Scan for the cell matching the given text and deliver its [x, y] coordinate at center. 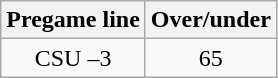
Pregame line [74, 20]
Over/under [210, 20]
CSU –3 [74, 58]
65 [210, 58]
